Pinpoint the cell where the given text exists, returning its [x, y] midpoint coordinate. 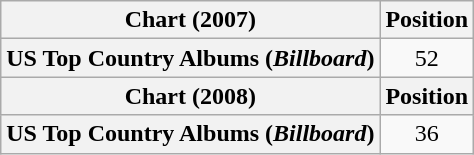
Chart (2008) [190, 96]
52 [427, 58]
36 [427, 134]
Chart (2007) [190, 20]
